Determine the (X, Y) coordinate at the center of the cell enclosing the given text.  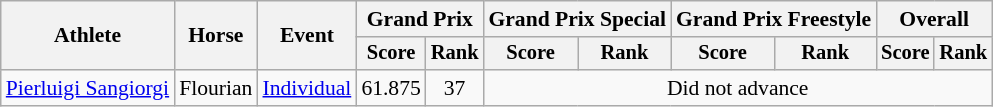
37 (455, 88)
61.875 (390, 88)
Grand Prix Special (577, 19)
Grand Prix Freestyle (774, 19)
Flourian (216, 88)
Individual (306, 88)
Did not advance (738, 88)
Pierluigi Sangiorgi (88, 88)
Athlete (88, 36)
Grand Prix (420, 19)
Event (306, 36)
Horse (216, 36)
Overall (934, 19)
